Find where the given text appears and provide that cell's center as [x, y] coordinate. 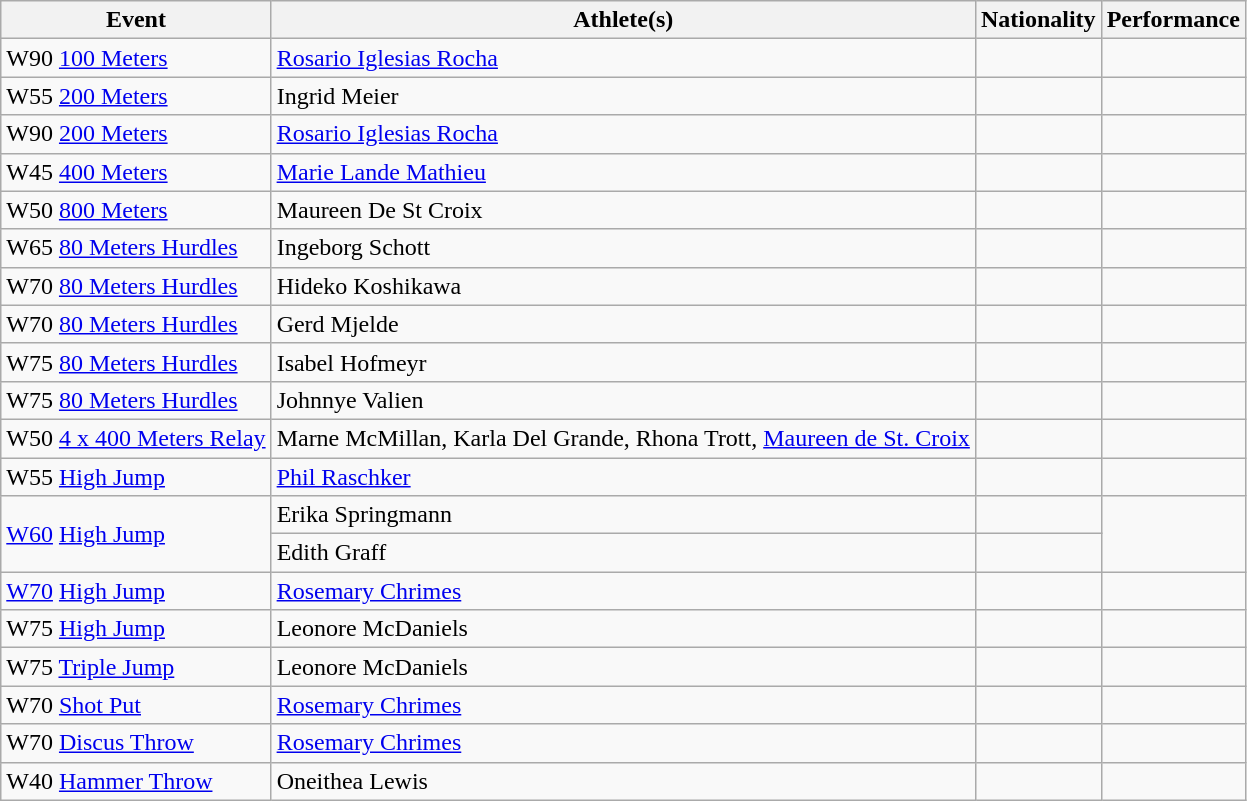
W45 400 Meters [136, 172]
Johnnye Valien [623, 400]
W90 200 Meters [136, 134]
Erika Springmann [623, 515]
W75 High Jump [136, 629]
Nationality [1038, 20]
Phil Raschker [623, 477]
W70 High Jump [136, 591]
Maureen De St Croix [623, 210]
Isabel Hofmeyr [623, 362]
W55 High Jump [136, 477]
Event [136, 20]
W65 80 Meters Hurdles [136, 248]
Athlete(s) [623, 20]
Gerd Mjelde [623, 324]
Edith Graff [623, 553]
W50 4 x 400 Meters Relay [136, 438]
W70 Discus Throw [136, 743]
W90 100 Meters [136, 58]
W70 Shot Put [136, 705]
Marie Lande Mathieu [623, 172]
Marne McMillan, Karla Del Grande, Rhona Trott, Maureen de St. Croix [623, 438]
Hideko Koshikawa [623, 286]
W75 Triple Jump [136, 667]
Oneithea Lewis [623, 781]
Ingrid Meier [623, 96]
W60 High Jump [136, 534]
W55 200 Meters [136, 96]
W40 Hammer Throw [136, 781]
Ingeborg Schott [623, 248]
Performance [1173, 20]
W50 800 Meters [136, 210]
